Find where the given text appears and provide that cell's center as (x, y) coordinate. 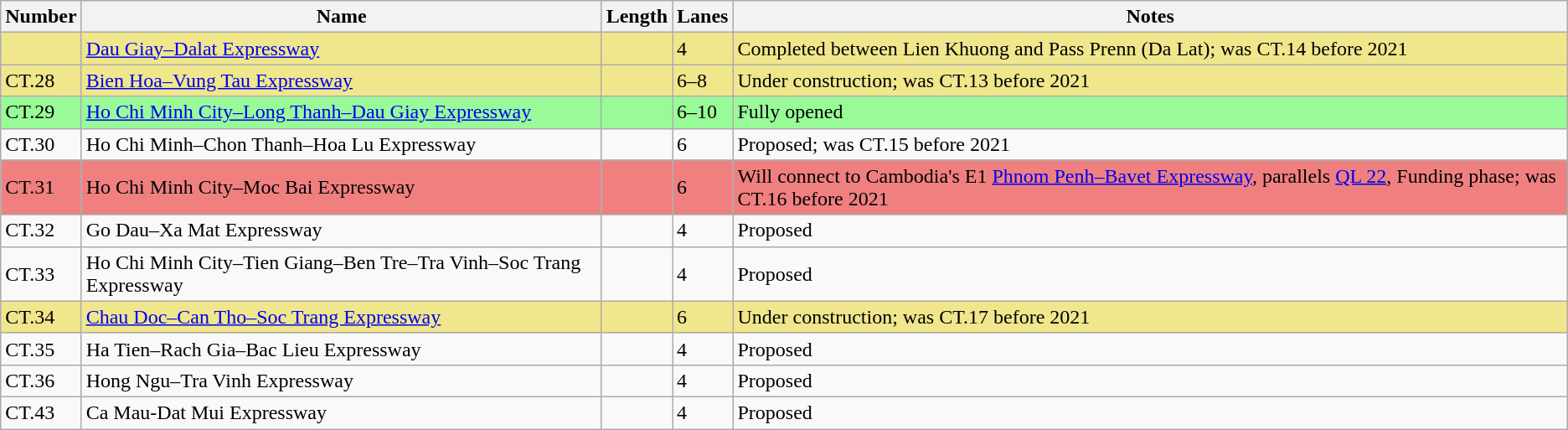
Chau Doc–Can Tho–Soc Trang Expressway (342, 317)
Under construction; was CT.13 before 2021 (1150, 80)
Length (637, 17)
Fully opened (1150, 112)
Completed between Lien Khuong and Pass Prenn (Da Lat); was CT.14 before 2021 (1150, 49)
CT.35 (41, 349)
6–8 (703, 80)
Ho Chi Minh City–Moc Bai Expressway (342, 188)
Will connect to Cambodia's E1 Phnom Penh–Bavet Expressway, parallels QL 22, Funding phase; was CT.16 before 2021 (1150, 188)
Go Dau–Xa Mat Expressway (342, 231)
Ca Mau-Dat Mui Expressway (342, 412)
Name (342, 17)
CT.36 (41, 381)
CT.30 (41, 144)
Dau Giay–Dalat Expressway (342, 49)
Under construction; was CT.17 before 2021 (1150, 317)
CT.33 (41, 273)
Number (41, 17)
CT.43 (41, 412)
Lanes (703, 17)
CT.28 (41, 80)
Proposed; was CT.15 before 2021 (1150, 144)
Ho Chi Minh City–Long Thanh–Dau Giay Expressway (342, 112)
CT.34 (41, 317)
CT.31 (41, 188)
Ha Tien–Rach Gia–Bac Lieu Expressway (342, 349)
Hong Ngu–Tra Vinh Expressway (342, 381)
CT.29 (41, 112)
Ho Chi Minh City–Tien Giang–Ben Tre–Tra Vinh–Soc Trang Expressway (342, 273)
6–10 (703, 112)
Bien Hoa–Vung Tau Expressway (342, 80)
Ho Chi Minh–Chon Thanh–Hoa Lu Expressway (342, 144)
Notes (1150, 17)
CT.32 (41, 231)
